Locate the cell with the specified text and output its [x, y] center coordinate. 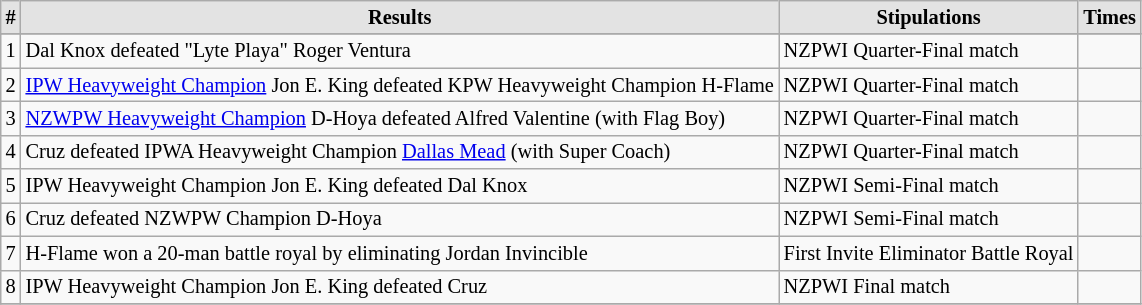
5 [11, 186]
IPW Heavyweight Champion Jon E. King defeated KPW Heavyweight Champion H-Flame [400, 85]
First Invite Eliminator Battle Royal [929, 253]
3 [11, 118]
4 [11, 152]
NZPWI Final match [929, 287]
2 [11, 85]
Times [1110, 17]
Dal Knox defeated "Lyte Playa" Roger Ventura [400, 51]
Stipulations [929, 17]
Cruz defeated IPWA Heavyweight Champion Dallas Mead (with Super Coach) [400, 152]
8 [11, 287]
H-Flame won a 20-man battle royal by eliminating Jordan Invincible [400, 253]
6 [11, 219]
# [11, 17]
Cruz defeated NZWPW Champion D-Hoya [400, 219]
NZWPW Heavyweight Champion D-Hoya defeated Alfred Valentine (with Flag Boy) [400, 118]
7 [11, 253]
Results [400, 17]
1 [11, 51]
IPW Heavyweight Champion Jon E. King defeated Cruz [400, 287]
IPW Heavyweight Champion Jon E. King defeated Dal Knox [400, 186]
